Provide the [X, Y] coordinate of the cell's center where the given text is located.  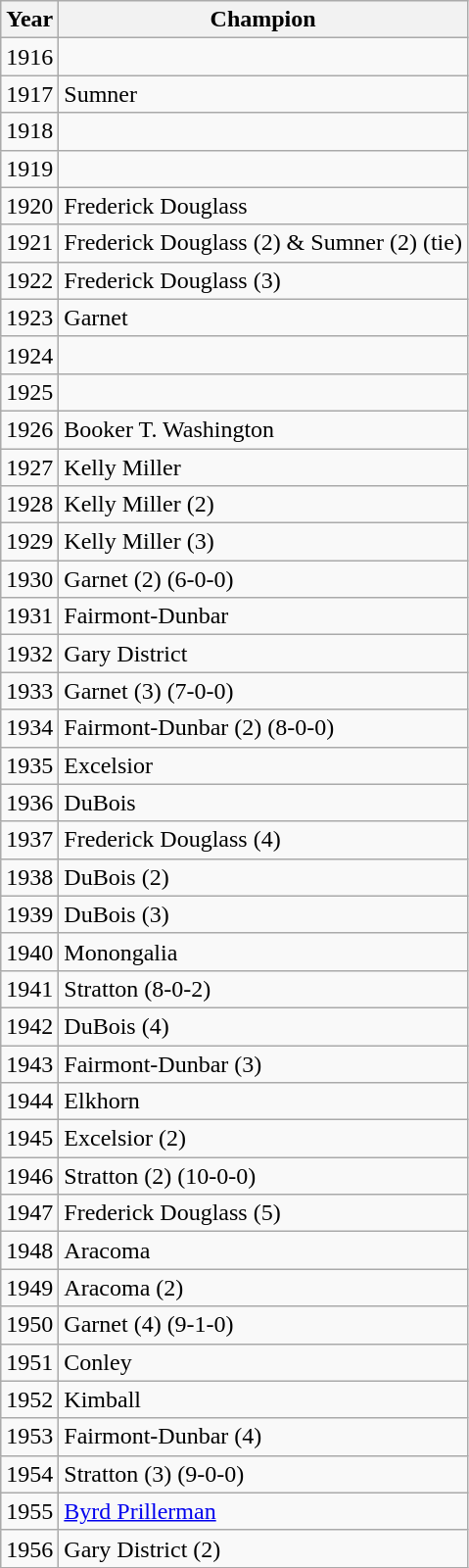
1953 [29, 1437]
Excelsior (2) [263, 1139]
Garnet (2) (6-0-0) [263, 579]
1949 [29, 1288]
Kimball [263, 1399]
1918 [29, 131]
Conley [263, 1362]
1925 [29, 392]
1947 [29, 1213]
1948 [29, 1250]
1944 [29, 1102]
Garnet (3) (7-0-0) [263, 691]
Year [29, 20]
Stratton (8-0-2) [263, 989]
Kelly Miller (3) [263, 542]
1920 [29, 206]
1924 [29, 355]
1941 [29, 989]
DuBois (3) [263, 914]
1939 [29, 914]
Fairmont-Dunbar (4) [263, 1437]
Excelsior [263, 765]
Garnet [263, 318]
1917 [29, 94]
Monongalia [263, 952]
1956 [29, 1548]
1933 [29, 691]
1922 [29, 280]
Champion [263, 20]
1927 [29, 467]
1942 [29, 1026]
Aracoma (2) [263, 1288]
Kelly Miller (2) [263, 505]
1926 [29, 429]
1935 [29, 765]
Kelly Miller [263, 467]
1950 [29, 1325]
1932 [29, 654]
1943 [29, 1063]
1929 [29, 542]
Stratton (2) (10-0-0) [263, 1176]
1952 [29, 1399]
Fairmont-Dunbar (2) (8-0-0) [263, 728]
1923 [29, 318]
Frederick Douglass [263, 206]
1921 [29, 243]
1955 [29, 1511]
1940 [29, 952]
1936 [29, 803]
1931 [29, 616]
DuBois (2) [263, 877]
1930 [29, 579]
Gary District [263, 654]
1938 [29, 877]
DuBois (4) [263, 1026]
Aracoma [263, 1250]
Frederick Douglass (4) [263, 840]
Stratton (3) (9-0-0) [263, 1474]
1954 [29, 1474]
Frederick Douglass (5) [263, 1213]
Fairmont-Dunbar [263, 616]
1928 [29, 505]
Gary District (2) [263, 1548]
Frederick Douglass (3) [263, 280]
Frederick Douglass (2) & Sumner (2) (tie) [263, 243]
Fairmont-Dunbar (3) [263, 1063]
1937 [29, 840]
1951 [29, 1362]
1945 [29, 1139]
DuBois [263, 803]
1916 [29, 57]
1919 [29, 169]
Sumner [263, 94]
1934 [29, 728]
1946 [29, 1176]
Elkhorn [263, 1102]
Garnet (4) (9-1-0) [263, 1325]
Booker T. Washington [263, 429]
Byrd Prillerman [263, 1511]
